For the text-containing cell, return its midpoint in [X, Y] coordinate format. 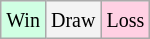
Win [24, 20]
Loss [126, 20]
Draw [72, 20]
